Return [X, Y] of the center of cell containing provided text 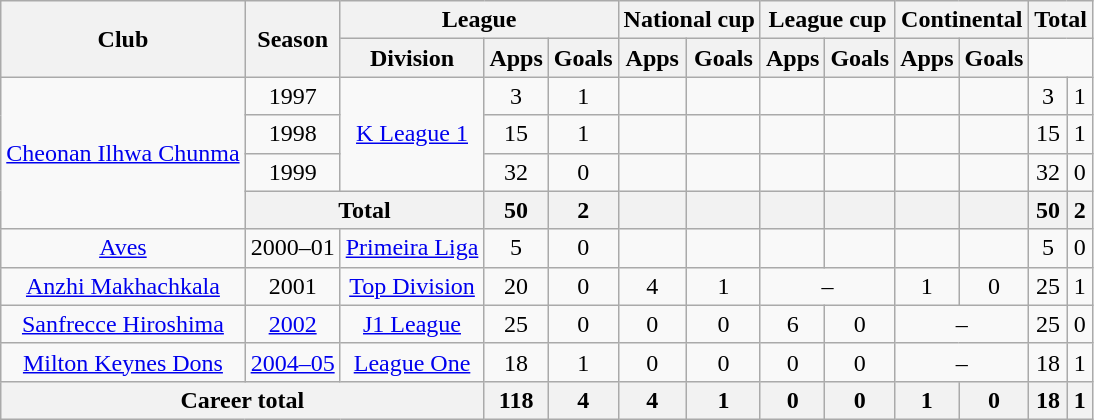
Career total [242, 400]
Top Division [412, 286]
National cup [689, 20]
Continental [962, 20]
League One [412, 362]
2002 [292, 324]
J1 League [412, 324]
1999 [292, 172]
20 [516, 286]
Division [412, 58]
1998 [292, 134]
Milton Keynes Dons [123, 362]
6 [792, 324]
Aves [123, 248]
2000–01 [292, 248]
Club [123, 39]
Season [292, 39]
Anzhi Makhachkala [123, 286]
2001 [292, 286]
League cup [827, 20]
Sanfrecce Hiroshima [123, 324]
2004–05 [292, 362]
K League 1 [412, 134]
Cheonan Ilhwa Chunma [123, 153]
1997 [292, 96]
Primeira Liga [412, 248]
League [479, 20]
118 [516, 400]
